Extract the (X, Y) coordinate from the center of the cell holding the provided text.  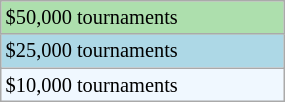
$50,000 tournaments (142, 17)
$10,000 tournaments (142, 85)
$25,000 tournaments (142, 51)
